Extract the [x, y] coordinate from the center of the cell holding the provided text.  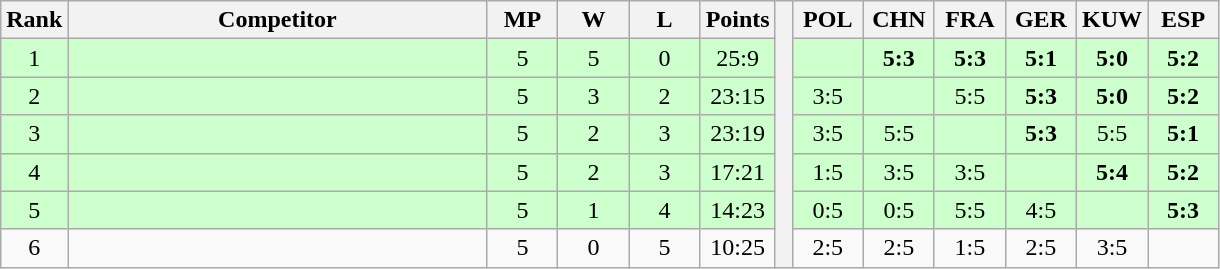
POL [828, 20]
ESP [1184, 20]
Rank [34, 20]
MP [522, 20]
GER [1040, 20]
23:19 [738, 134]
10:25 [738, 248]
FRA [970, 20]
17:21 [738, 172]
6 [34, 248]
L [664, 20]
4:5 [1040, 210]
25:9 [738, 58]
5:4 [1112, 172]
KUW [1112, 20]
14:23 [738, 210]
W [594, 20]
23:15 [738, 96]
Points [738, 20]
Competitor [278, 20]
CHN [898, 20]
